Determine the [x, y] coordinate at the center of the cell enclosing the given text.  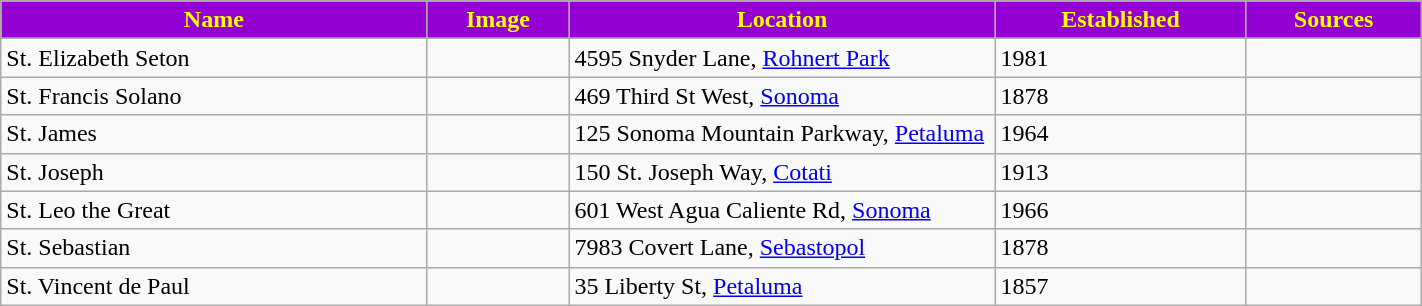
St. Joseph [214, 172]
St. Vincent de Paul [214, 286]
469 Third St West, Sonoma [782, 96]
1964 [1120, 134]
Image [498, 20]
601 West Agua Caliente Rd, Sonoma [782, 210]
Name [214, 20]
St. Francis Solano [214, 96]
150 St. Joseph Way, Cotati [782, 172]
1913 [1120, 172]
4595 Snyder Lane, Rohnert Park [782, 58]
St. Sebastian [214, 248]
35 Liberty St, Petaluma [782, 286]
Established [1120, 20]
Location [782, 20]
1966 [1120, 210]
7983 Covert Lane, Sebastopol [782, 248]
Sources [1334, 20]
1857 [1120, 286]
125 Sonoma Mountain Parkway, Petaluma [782, 134]
1981 [1120, 58]
St. James [214, 134]
St. Leo the Great [214, 210]
St. Elizabeth Seton [214, 58]
